Return (x, y) of the center of cell containing provided text 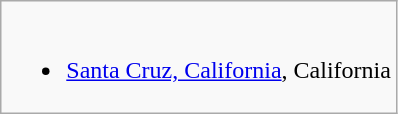
Santa Cruz, California, California (199, 58)
